From the cell containing the given text, extract its center point as [x, y] coordinate. 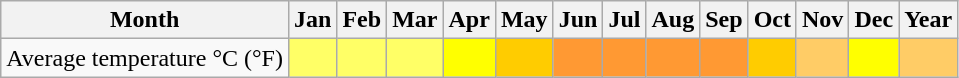
Year [928, 20]
Feb [362, 20]
May [524, 20]
Nov [822, 20]
Aug [673, 20]
Sep [724, 20]
Dec [874, 20]
Average temperature °C (°F) [145, 58]
Oct [772, 20]
Apr [469, 20]
Jan [312, 20]
Mar [415, 20]
Month [145, 20]
Jun [578, 20]
Jul [624, 20]
